Return the (X, Y) coordinate for the center point of the cell that contains the specified text.  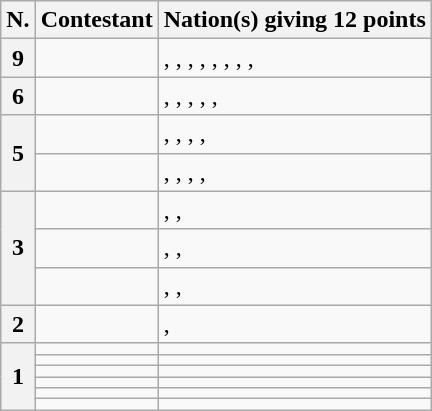
N. (18, 20)
Contestant (96, 20)
9 (18, 58)
6 (18, 96)
, , , , , (294, 96)
Nation(s) giving 12 points (294, 20)
, , , , , , , , (294, 58)
, (294, 324)
3 (18, 248)
2 (18, 324)
5 (18, 153)
1 (18, 376)
